Extract the [X, Y] coordinate from the center of the cell holding the provided text.  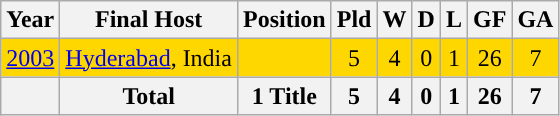
D [426, 20]
2003 [30, 58]
Pld [354, 20]
L [454, 20]
Final Host [149, 20]
Total [149, 96]
W [394, 20]
GA [536, 20]
Year [30, 20]
GF [490, 20]
Position [284, 20]
1 Title [284, 96]
Hyderabad, India [149, 58]
